Capture the cell that displays the provided text and extract its [x, y] central coordinate. 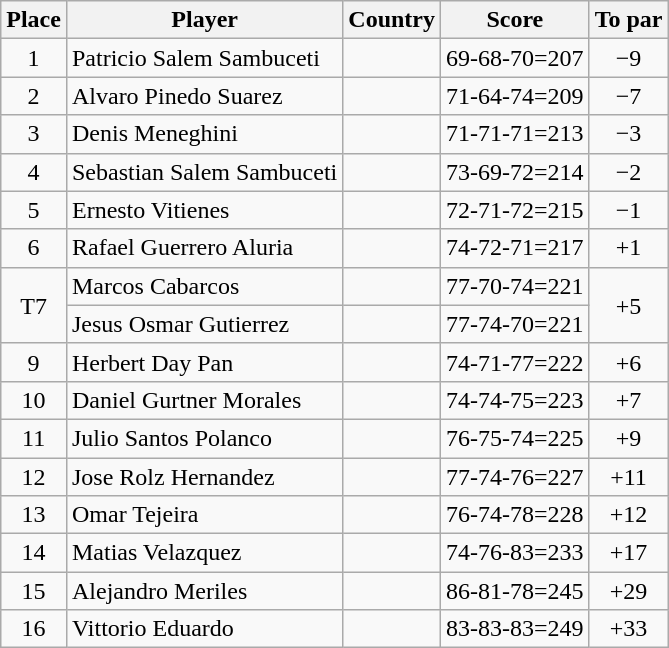
Score [516, 20]
Vittorio Eduardo [204, 629]
Omar Tejeira [204, 515]
Herbert Day Pan [204, 362]
77-74-70=221 [516, 324]
Denis Meneghini [204, 134]
2 [34, 96]
Patricio Salem Sambuceti [204, 58]
+6 [628, 362]
T7 [34, 305]
+7 [628, 400]
69-68-70=207 [516, 58]
71-71-71=213 [516, 134]
Alvaro Pinedo Suarez [204, 96]
15 [34, 591]
74-72-71=217 [516, 248]
12 [34, 477]
74-76-83=233 [516, 553]
4 [34, 172]
86-81-78=245 [516, 591]
Marcos Cabarcos [204, 286]
Rafael Guerrero Aluria [204, 248]
To par [628, 20]
−3 [628, 134]
Matias Velazquez [204, 553]
16 [34, 629]
5 [34, 210]
10 [34, 400]
76-74-78=228 [516, 515]
Julio Santos Polanco [204, 438]
3 [34, 134]
74-71-77=222 [516, 362]
Sebastian Salem Sambuceti [204, 172]
77-74-76=227 [516, 477]
73-69-72=214 [516, 172]
76-75-74=225 [516, 438]
83-83-83=249 [516, 629]
+11 [628, 477]
−7 [628, 96]
Alejandro Meriles [204, 591]
Jesus Osmar Gutierrez [204, 324]
−9 [628, 58]
11 [34, 438]
+1 [628, 248]
Daniel Gurtner Morales [204, 400]
+9 [628, 438]
1 [34, 58]
+12 [628, 515]
Player [204, 20]
9 [34, 362]
14 [34, 553]
72-71-72=215 [516, 210]
Jose Rolz Hernandez [204, 477]
Place [34, 20]
+5 [628, 305]
6 [34, 248]
74-74-75=223 [516, 400]
Ernesto Vitienes [204, 210]
13 [34, 515]
+29 [628, 591]
77-70-74=221 [516, 286]
+17 [628, 553]
+33 [628, 629]
−1 [628, 210]
−2 [628, 172]
71-64-74=209 [516, 96]
Country [392, 20]
